Capture the cell that displays the provided text and extract its (X, Y) central coordinate. 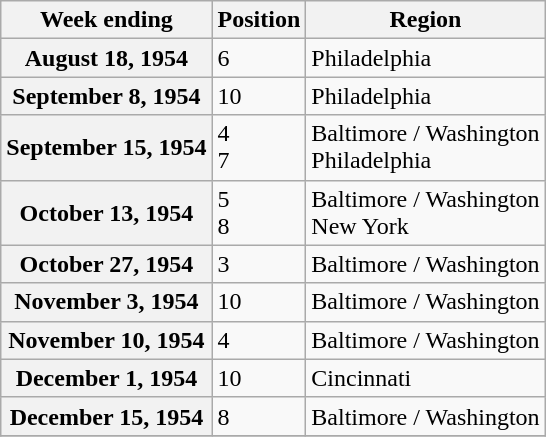
Baltimore / WashingtonNew York (426, 212)
4 (259, 340)
August 18, 1954 (106, 58)
3 (259, 264)
8 (259, 416)
October 27, 1954 (106, 264)
6 (259, 58)
Week ending (106, 20)
58 (259, 212)
November 10, 1954 (106, 340)
September 15, 1954 (106, 148)
December 1, 1954 (106, 378)
September 8, 1954 (106, 96)
December 15, 1954 (106, 416)
47 (259, 148)
November 3, 1954 (106, 302)
Baltimore / WashingtonPhiladelphia (426, 148)
October 13, 1954 (106, 212)
Cincinnati (426, 378)
Position (259, 20)
Region (426, 20)
